Extract the [x, y] coordinate from the center of the cell holding the provided text.  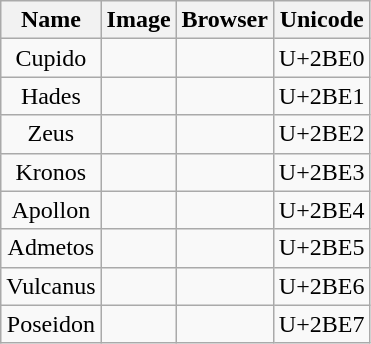
Name [51, 20]
U+2BE0 [322, 58]
U+2BE2 [322, 134]
Image [138, 20]
U+2BE4 [322, 210]
U+2BE3 [322, 172]
U+2BE7 [322, 324]
U+2BE5 [322, 248]
Cupido [51, 58]
Vulcanus [51, 286]
Zeus [51, 134]
U+2BE6 [322, 286]
Admetos [51, 248]
Unicode [322, 20]
Poseidon [51, 324]
U+2BE1 [322, 96]
Hades [51, 96]
Apollon [51, 210]
Browser [224, 20]
Kronos [51, 172]
